Extract the (X, Y) coordinate from the center of the cell holding the provided text.  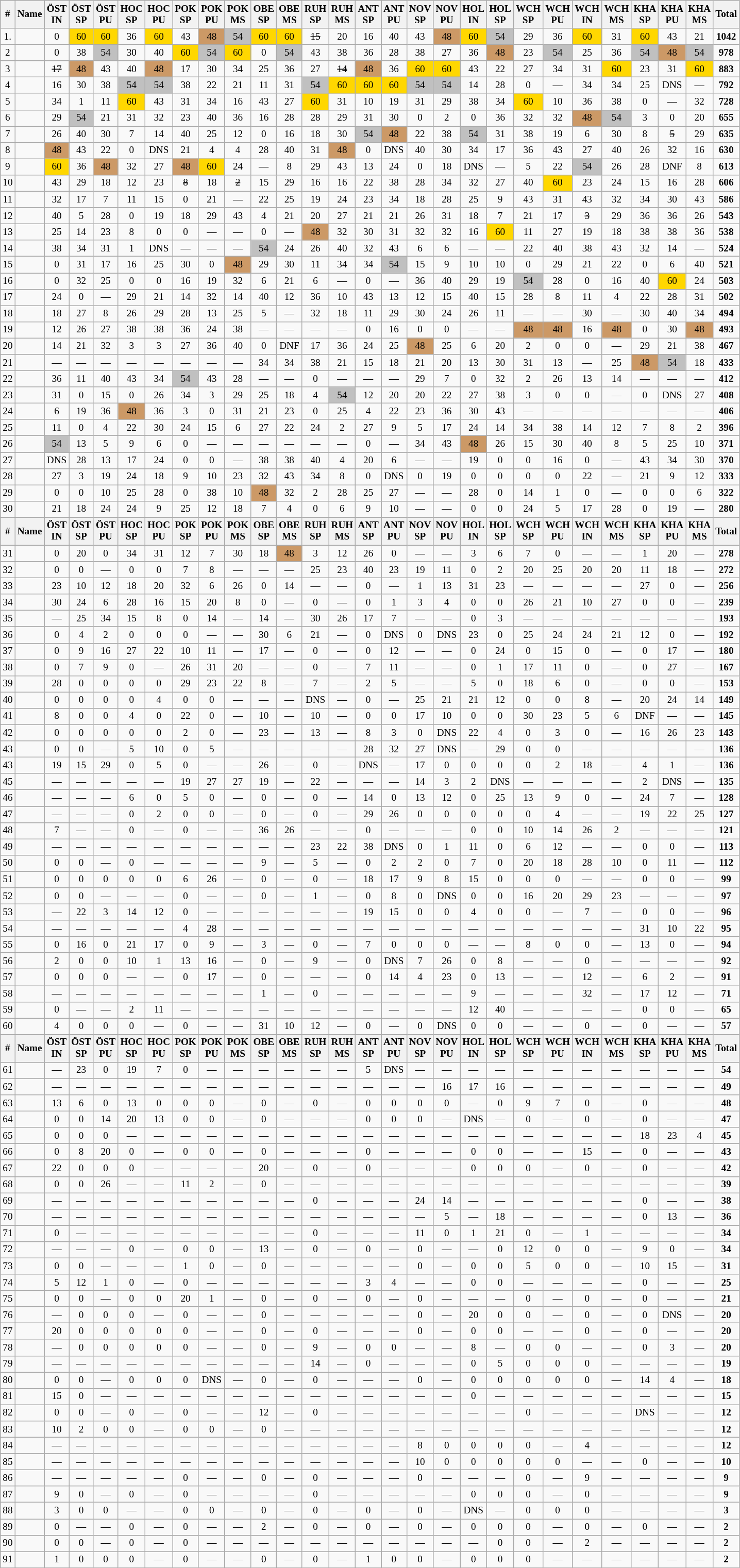
239 (727, 602)
63 (8, 1103)
1042 (727, 37)
82 (8, 1413)
143 (727, 733)
59 (8, 1010)
145 (727, 716)
180 (727, 651)
586 (727, 199)
88 (8, 1511)
278 (727, 553)
630 (727, 150)
412 (727, 379)
371 (727, 444)
370 (727, 460)
503 (727, 281)
92 (727, 961)
99 (727, 880)
61 (8, 1070)
322 (727, 493)
64 (8, 1119)
543 (727, 216)
1. (8, 37)
68 (8, 1185)
96 (727, 912)
78 (8, 1347)
333 (727, 477)
883 (727, 69)
112 (727, 863)
41 (8, 716)
256 (727, 586)
77 (8, 1331)
192 (727, 635)
433 (727, 363)
193 (727, 619)
51 (8, 880)
408 (727, 395)
74 (8, 1283)
37 (8, 651)
70 (8, 1217)
53 (8, 912)
75 (8, 1299)
467 (727, 346)
33 (8, 586)
46 (8, 798)
280 (727, 509)
72 (8, 1250)
135 (727, 782)
149 (727, 700)
406 (727, 411)
97 (727, 896)
35 (8, 619)
85 (8, 1462)
502 (727, 297)
728 (727, 102)
978 (727, 53)
62 (8, 1087)
58 (8, 993)
84 (8, 1445)
94 (727, 945)
55 (8, 945)
83 (8, 1429)
521 (727, 265)
655 (727, 118)
67 (8, 1168)
76 (8, 1315)
113 (727, 847)
538 (727, 232)
66 (8, 1152)
81 (8, 1396)
95 (727, 929)
50 (8, 863)
494 (727, 314)
80 (8, 1380)
792 (727, 86)
121 (727, 831)
606 (727, 183)
167 (727, 668)
635 (727, 134)
524 (727, 248)
272 (727, 570)
79 (8, 1364)
153 (727, 684)
69 (8, 1201)
87 (8, 1494)
56 (8, 961)
493 (727, 330)
90 (8, 1543)
396 (727, 428)
127 (727, 814)
52 (8, 896)
86 (8, 1478)
128 (727, 798)
73 (8, 1266)
89 (8, 1527)
613 (727, 167)
